From the cell containing the given text, extract its center point as [x, y] coordinate. 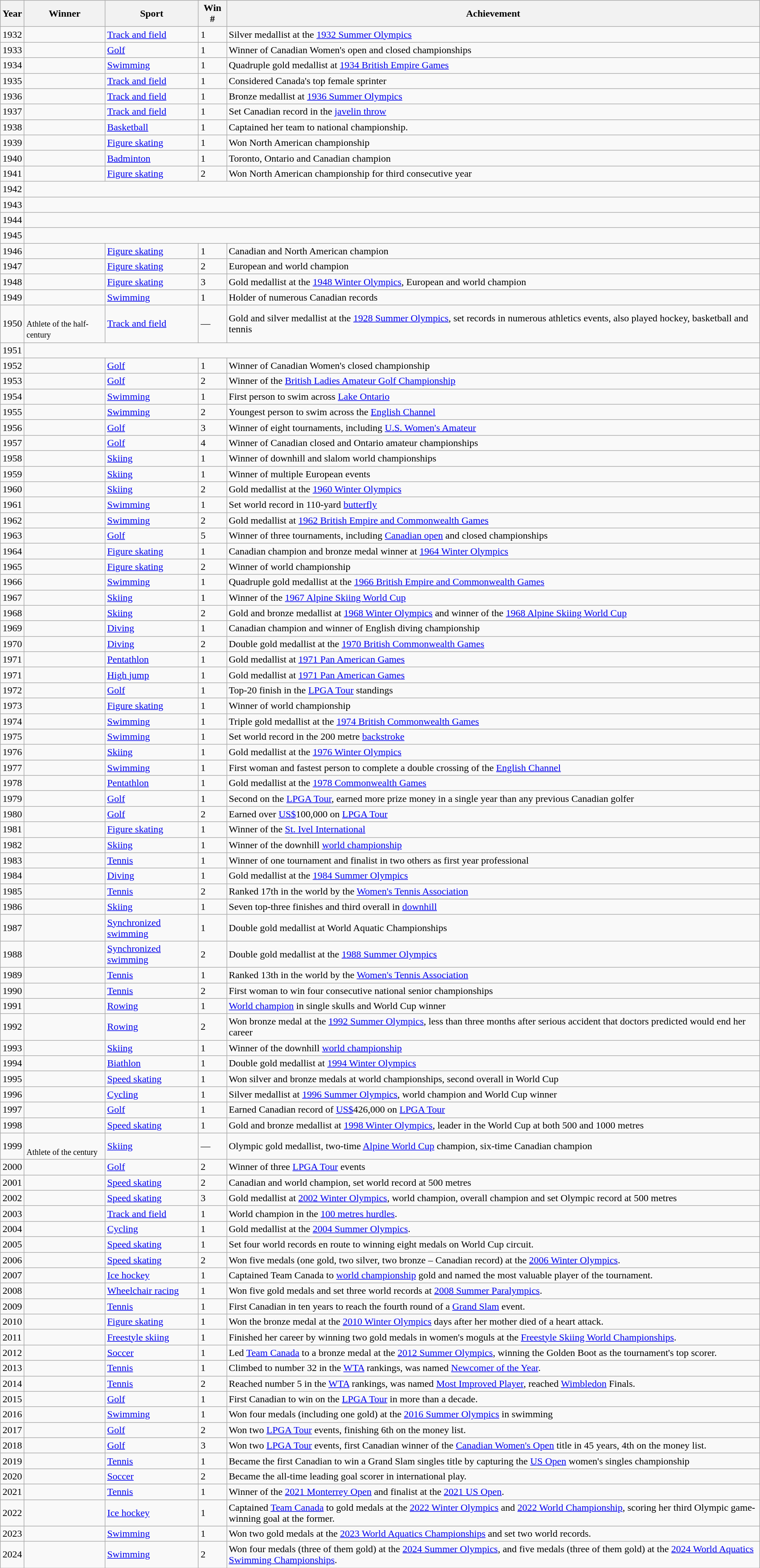
Quadruple gold medallist at 1934 British Empire Games [493, 65]
Gold medallist at the 1948 Winter Olympics, European and world champion [493, 282]
Gold medallist at the 1984 Summer Olympics [493, 876]
2009 [12, 1306]
Gold medallist at the 1978 Commonwealth Games [493, 783]
1938 [12, 127]
Winner of three tournaments, including Canadian open and closed championships [493, 536]
1982 [12, 845]
First woman to win four consecutive national senior championships [493, 991]
Canadian champion and bronze medal winner at 1964 Winter Olympics [493, 551]
Set Canadian record in the javelin throw [493, 112]
2011 [12, 1337]
Canadian and North American champion [493, 251]
1940 [12, 158]
Sport [151, 14]
Winner of the 1967 Alpine Skiing World Cup [493, 598]
Biathlon [151, 1063]
Won North American championship for third consecutive year [493, 173]
1951 [12, 350]
High jump [151, 675]
2002 [12, 1198]
Winner of three LPGA Tour events [493, 1167]
Winner of downhill and slalom world championships [493, 458]
1998 [12, 1125]
1944 [12, 220]
Became the first Canadian to win a Grand Slam singles title by capturing the US Open women's singles championship [493, 1461]
Captained Team Canada to world championship gold and named the most valuable player of the tournament. [493, 1276]
Gold medallist at 1962 British Empire and Commonwealth Games [493, 520]
Quadruple gold medallist at the 1966 British Empire and Commonwealth Games [493, 582]
Won North American championship [493, 143]
2024 [12, 1555]
1954 [12, 396]
1976 [12, 752]
1937 [12, 112]
Winner of Canadian Women's open and closed championships [493, 50]
Double gold medallist at the 1970 British Commonwealth Games [493, 644]
2008 [12, 1291]
1945 [12, 236]
1989 [12, 975]
1981 [12, 829]
1994 [12, 1063]
2022 [12, 1513]
Gold medallist at the 2004 Summer Olympics. [493, 1229]
1968 [12, 613]
Won bronze medal at the 1992 Summer Olympics, less than three months after serious accident that doctors predicted would end her career [493, 1027]
1935 [12, 81]
1960 [12, 489]
2016 [12, 1414]
1952 [12, 366]
Gold and bronze medallist at 1998 Winter Olympics, leader in the World Cup at both 500 and 1000 metres [493, 1125]
1959 [12, 474]
2003 [12, 1213]
Seven top-three finishes and third overall in downhill [493, 907]
Won silver and bronze medals at world championships, second overall in World Cup [493, 1079]
2005 [12, 1244]
Silver medallist at the 1932 Summer Olympics [493, 35]
1969 [12, 628]
1967 [12, 598]
World champion in single skulls and World Cup winner [493, 1006]
Basketball [151, 127]
2000 [12, 1167]
2010 [12, 1322]
1949 [12, 297]
Triple gold medallist at the 1974 British Commonwealth Games [493, 721]
1985 [12, 891]
Year [12, 14]
Set four world records en route to winning eight medals on World Cup circuit. [493, 1244]
Winner of eight tournaments, including U.S. Women's Amateur [493, 427]
1941 [12, 173]
1973 [12, 706]
1953 [12, 381]
Athlete of the century [65, 1146]
1939 [12, 143]
Ranked 17th in the world by the Women's Tennis Association [493, 891]
Winner [65, 14]
Win # [213, 14]
First Canadian in ten years to reach the fourth round of a Grand Slam event. [493, 1306]
Canadian champion and winner of English diving championship [493, 628]
Badminton [151, 158]
1936 [12, 96]
First Canadian to win on the LPGA Tour in more than a decade. [493, 1399]
1984 [12, 876]
2015 [12, 1399]
1997 [12, 1110]
Winner of the British Ladies Amateur Golf Championship [493, 381]
Set world record in 110-yard butterfly [493, 505]
1992 [12, 1027]
Achievement [493, 14]
Climbed to number 32 in the WTA rankings, was named Newcomer of the Year. [493, 1368]
1932 [12, 35]
Second on the LPGA Tour, earned more prize money in a single year than any previous Canadian golfer [493, 799]
Finished her career by winning two gold medals in women's moguls at the Freestyle Skiing World Championships. [493, 1337]
2012 [12, 1353]
1986 [12, 907]
1983 [12, 860]
Became the all-time leading goal scorer in international play. [493, 1476]
Earned over US$100,000 on LPGA Tour [493, 814]
1977 [12, 768]
2004 [12, 1229]
Toronto, Ontario and Canadian champion [493, 158]
Won four medals (including one gold) at the 2016 Summer Olympics in swimming [493, 1414]
1961 [12, 505]
1978 [12, 783]
Athlete of the half-century [65, 324]
2007 [12, 1276]
1943 [12, 204]
1964 [12, 551]
1979 [12, 799]
1966 [12, 582]
Freestyle skiing [151, 1337]
Winner of the 2021 Monterrey Open and finalist at the 2021 US Open. [493, 1492]
Winner of one tournament and finalist in two others as first year professional [493, 860]
Won two gold medals at the 2023 World Aquatics Championships and set two world records. [493, 1534]
Canadian and world champion, set world record at 500 metres [493, 1182]
Earned Canadian record of US$426,000 on LPGA Tour [493, 1110]
2014 [12, 1384]
Gold medallist at 2002 Winter Olympics, world champion, overall champion and set Olympic record at 500 metres [493, 1198]
Double gold medallist at the 1988 Summer Olympics [493, 954]
1990 [12, 991]
1933 [12, 50]
Won five medals (one gold, two silver, two bronze – Canadian record) at the 2006 Winter Olympics. [493, 1260]
Silver medallist at 1996 Summer Olympics, world champion and World Cup winner [493, 1094]
Ranked 13th in the world by the Women's Tennis Association [493, 975]
Olympic gold medallist, two-time Alpine World Cup champion, six-time Canadian champion [493, 1146]
1950 [12, 324]
Top-20 finish in the LPGA Tour standings [493, 690]
Considered Canada's top female sprinter [493, 81]
Winner of multiple European events [493, 474]
Gold medallist at the 1960 Winter Olympics [493, 489]
2020 [12, 1476]
Double gold medallist at 1994 Winter Olympics [493, 1063]
Bronze medallist at 1936 Summer Olympics [493, 96]
2019 [12, 1461]
Gold medallist at the 1976 Winter Olympics [493, 752]
2001 [12, 1182]
1974 [12, 721]
Won five gold medals and set three world records at 2008 Summer Paralympics. [493, 1291]
1993 [12, 1048]
First woman and fastest person to complete a double crossing of the English Channel [493, 768]
2006 [12, 1260]
1999 [12, 1146]
1987 [12, 928]
1958 [12, 458]
Holder of numerous Canadian records [493, 297]
2017 [12, 1430]
1962 [12, 520]
1980 [12, 814]
Winner of the St. Ivel International [493, 829]
1946 [12, 251]
World champion in the 100 metres hurdles. [493, 1213]
European and world champion [493, 266]
Double gold medallist at World Aquatic Championships [493, 928]
1942 [12, 189]
1934 [12, 65]
Won two LPGA Tour events, finishing 6th on the money list. [493, 1430]
2018 [12, 1445]
4 [213, 443]
1970 [12, 644]
1975 [12, 737]
Set world record in the 200 metre backstroke [493, 737]
2023 [12, 1534]
1972 [12, 690]
Won the bronze medal at the 2010 Winter Olympics days after her mother died of a heart attack. [493, 1322]
1965 [12, 567]
Gold and bronze medallist at 1968 Winter Olympics and winner of the 1968 Alpine Skiing World Cup [493, 613]
Wheelchair racing [151, 1291]
1988 [12, 954]
Youngest person to swim across the English Channel [493, 412]
1996 [12, 1094]
1947 [12, 266]
Captained her team to national championship. [493, 127]
First person to swim across Lake Ontario [493, 396]
Gold and silver medallist at the 1928 Summer Olympics, set records in numerous athletics events, also played hockey, basketball and tennis [493, 324]
1957 [12, 443]
1991 [12, 1006]
Winner of Canadian closed and Ontario amateur championships [493, 443]
Led Team Canada to a bronze medal at the 2012 Summer Olympics, winning the Golden Boot as the tournament's top scorer. [493, 1353]
5 [213, 536]
Reached number 5 in the WTA rankings, was named Most Improved Player, reached Wimbledon Finals. [493, 1384]
1948 [12, 282]
2021 [12, 1492]
2013 [12, 1368]
1995 [12, 1079]
1956 [12, 427]
1955 [12, 412]
Winner of Canadian Women's closed championship [493, 366]
1963 [12, 536]
Won two LPGA Tour events, first Canadian winner of the Canadian Women's Open title in 45 years, 4th on the money list. [493, 1445]
